Return the (x, y) coordinate for the center point of the cell that contains the specified text.  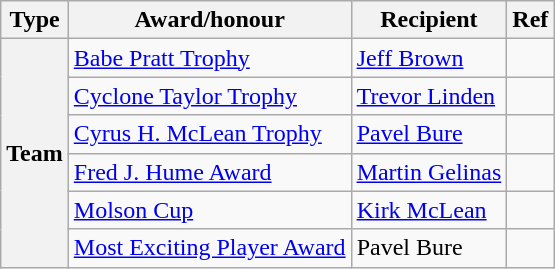
Team (35, 153)
Most Exciting Player Award (210, 248)
Fred J. Hume Award (210, 172)
Cyclone Taylor Trophy (210, 96)
Babe Pratt Trophy (210, 58)
Kirk McLean (429, 210)
Molson Cup (210, 210)
Martin Gelinas (429, 172)
Award/honour (210, 20)
Jeff Brown (429, 58)
Trevor Linden (429, 96)
Type (35, 20)
Ref (530, 20)
Cyrus H. McLean Trophy (210, 134)
Recipient (429, 20)
